Detect which cell encompasses the target text, then output its [X, Y] center coordinate. 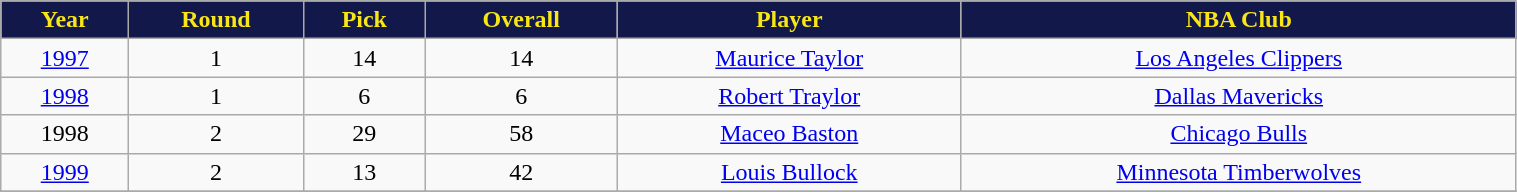
Louis Bullock [789, 172]
58 [521, 134]
Chicago Bulls [1238, 134]
Player [789, 20]
Dallas Mavericks [1238, 96]
Minnesota Timberwolves [1238, 172]
Los Angeles Clippers [1238, 58]
Overall [521, 20]
13 [364, 172]
1999 [65, 172]
1997 [65, 58]
NBA Club [1238, 20]
29 [364, 134]
Robert Traylor [789, 96]
Year [65, 20]
Maurice Taylor [789, 58]
42 [521, 172]
Pick [364, 20]
Maceo Baston [789, 134]
Round [216, 20]
